Output the (X, Y) coordinate of the center of the cell containing the given text.  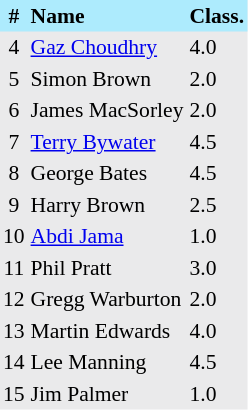
10 (14, 236)
Gaz Choudhry (108, 48)
6 (14, 110)
3.0 (216, 268)
Phil Pratt (108, 268)
# (14, 16)
Lee Manning (108, 362)
9 (14, 205)
Gregg Warburton (108, 300)
11 (14, 268)
George Bates (108, 174)
Martin Edwards (108, 331)
Simon Brown (108, 79)
Abdi Jama (108, 236)
Class. (216, 16)
14 (14, 362)
4 (14, 48)
Name (108, 16)
Harry Brown (108, 205)
Jim Palmer (108, 394)
5 (14, 79)
8 (14, 174)
15 (14, 394)
12 (14, 300)
7 (14, 142)
James MacSorley (108, 110)
Terry Bywater (108, 142)
2.5 (216, 205)
13 (14, 331)
